Return [x, y] of the center of cell containing provided text 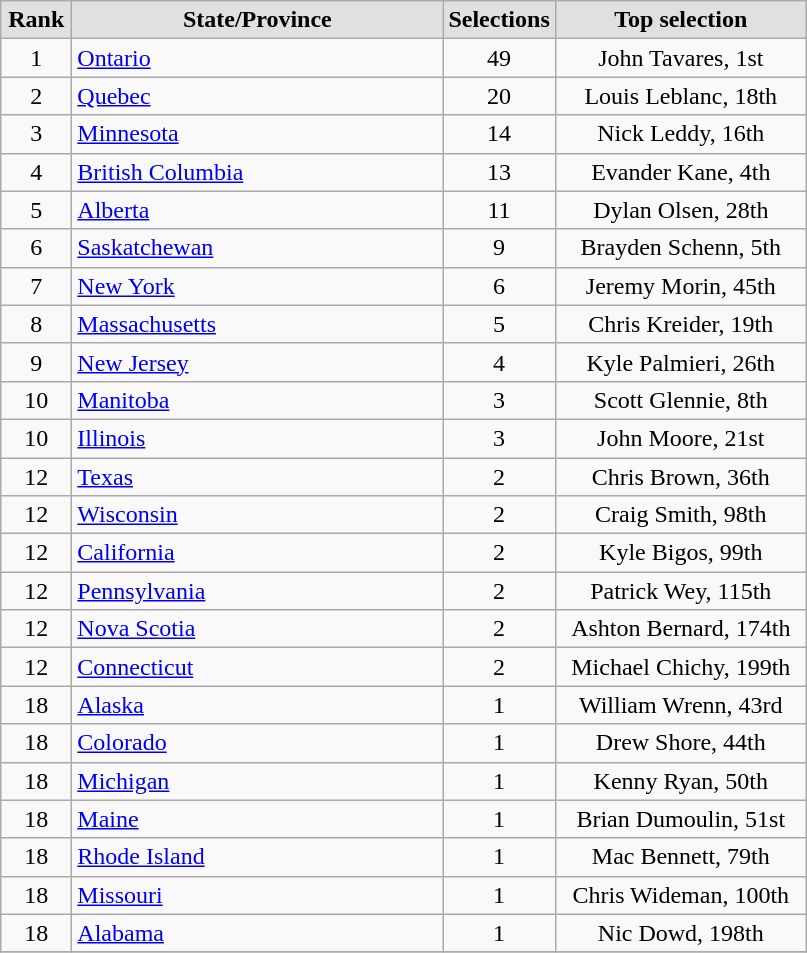
Illinois [258, 438]
Evander Kane, 4th [680, 172]
Ontario [258, 58]
California [258, 553]
Chris Kreider, 19th [680, 324]
Patrick Wey, 115th [680, 591]
11 [499, 210]
8 [36, 324]
Manitoba [258, 400]
Selections [499, 20]
Top selection [680, 20]
State/Province [258, 20]
Wisconsin [258, 515]
Chris Brown, 36th [680, 477]
John Tavares, 1st [680, 58]
New Jersey [258, 362]
Scott Glennie, 8th [680, 400]
Nick Leddy, 16th [680, 134]
7 [36, 286]
Rhode Island [258, 857]
New York [258, 286]
49 [499, 58]
Rank [36, 20]
Nic Dowd, 198th [680, 933]
Pennsylvania [258, 591]
Michigan [258, 781]
Michael Chichy, 199th [680, 667]
Kyle Bigos, 99th [680, 553]
20 [499, 96]
Dylan Olsen, 28th [680, 210]
Massachusetts [258, 324]
Kenny Ryan, 50th [680, 781]
Quebec [258, 96]
Brayden Schenn, 5th [680, 248]
14 [499, 134]
William Wrenn, 43rd [680, 705]
Craig Smith, 98th [680, 515]
Minnesota [258, 134]
Missouri [258, 895]
Alaska [258, 705]
Mac Bennett, 79th [680, 857]
Jeremy Morin, 45th [680, 286]
Kyle Palmieri, 26th [680, 362]
13 [499, 172]
Brian Dumoulin, 51st [680, 819]
Colorado [258, 743]
Saskatchewan [258, 248]
British Columbia [258, 172]
Alabama [258, 933]
Nova Scotia [258, 629]
Alberta [258, 210]
Louis Leblanc, 18th [680, 96]
Drew Shore, 44th [680, 743]
Maine [258, 819]
Connecticut [258, 667]
John Moore, 21st [680, 438]
Ashton Bernard, 174th [680, 629]
Texas [258, 477]
Chris Wideman, 100th [680, 895]
